Detect which cell encompasses the target text, then output its (X, Y) center coordinate. 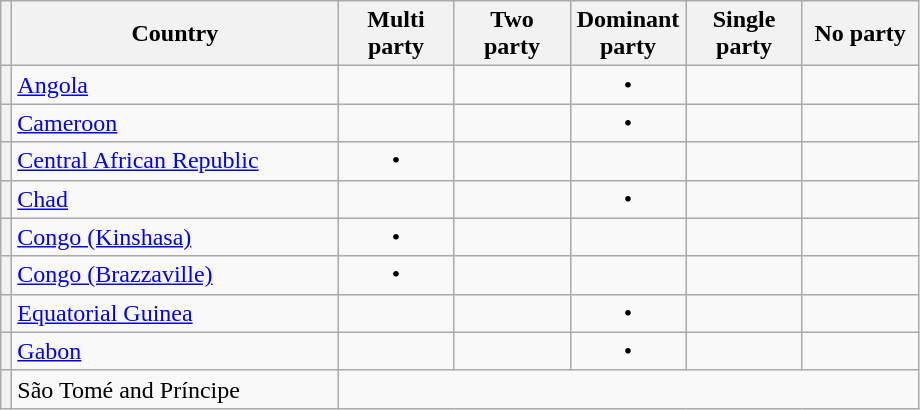
Congo (Brazzaville) (175, 275)
Angola (175, 85)
Two party (512, 34)
Multi party (396, 34)
Single party (744, 34)
Equatorial Guinea (175, 313)
Chad (175, 199)
Gabon (175, 351)
Congo (Kinshasa) (175, 237)
No party (860, 34)
Cameroon (175, 123)
Country (175, 34)
Central African Republic (175, 161)
Dominant party (628, 34)
São Tomé and Príncipe (175, 389)
